Output the [X, Y] coordinate of the center of the cell containing the given text.  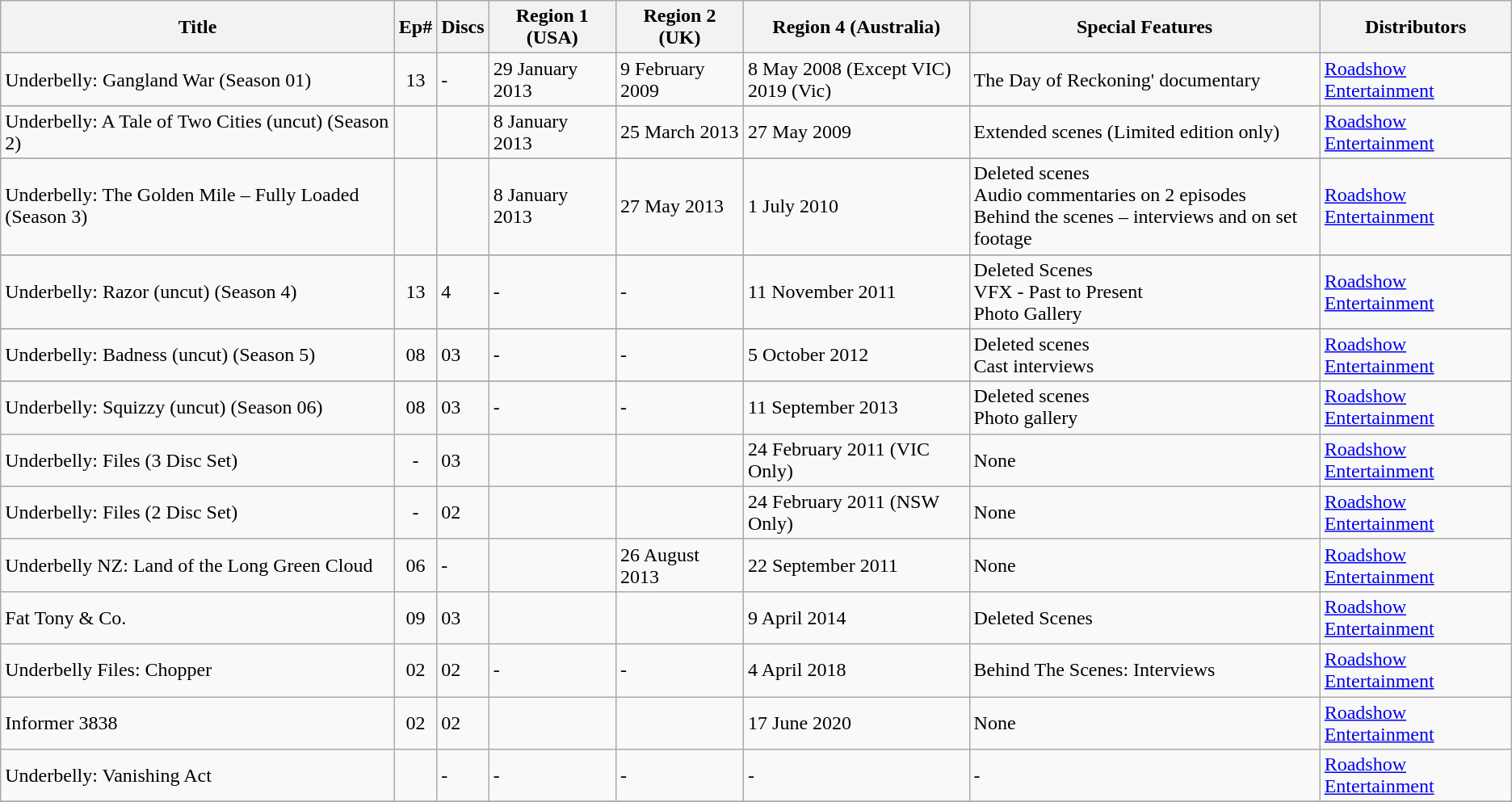
Deleted scenesAudio commentaries on 2 episodesBehind the scenes – interviews and on set footage [1144, 207]
Deleted Scenes [1144, 617]
Underbelly: Files (2 Disc Set) [198, 512]
Underbelly Files: Chopper [198, 670]
Underbelly: Files (3 Disc Set) [198, 460]
Discs [463, 27]
Deleted ScenesVFX - Past to PresentPhoto Gallery [1144, 292]
11 September 2013 [857, 407]
Behind The Scenes: Interviews [1144, 670]
26 August 2013 [679, 565]
Underbelly: Vanishing Act [198, 775]
09 [415, 617]
27 May 2013 [679, 207]
Region 2 (UK) [679, 27]
9 April 2014 [857, 617]
22 September 2011 [857, 565]
11 November 2011 [857, 292]
24 February 2011 (VIC Only) [857, 460]
Region 1 (USA) [552, 27]
17 June 2020 [857, 722]
4 April 2018 [857, 670]
Deleted scenesPhoto gallery [1144, 407]
Extended scenes (Limited edition only) [1144, 132]
Region 4 (Australia) [857, 27]
Underbelly: A Tale of Two Cities (uncut) (Season 2) [198, 132]
Underbelly NZ: Land of the Long Green Cloud [198, 565]
Underbelly: Squizzy (uncut) (Season 06) [198, 407]
5 October 2012 [857, 355]
Underbelly: Gangland War (Season 01) [198, 79]
Special Features [1144, 27]
Fat Tony & Co. [198, 617]
Underbelly: Razor (uncut) (Season 4) [198, 292]
06 [415, 565]
8 May 2008 (Except VIC)2019 (Vic) [857, 79]
24 February 2011 (NSW Only) [857, 512]
29 January 2013 [552, 79]
Deleted scenesCast interviews [1144, 355]
27 May 2009 [857, 132]
25 March 2013 [679, 132]
4 [463, 292]
Informer 3838 [198, 722]
1 July 2010 [857, 207]
Title [198, 27]
The Day of Reckoning' documentary [1144, 79]
Distributors [1415, 27]
Ep# [415, 27]
9 February 2009 [679, 79]
Underbelly: The Golden Mile – Fully Loaded (Season 3) [198, 207]
Underbelly: Badness (uncut) (Season 5) [198, 355]
